Provide the (x, y) coordinate of the cell's center where the given text is located.  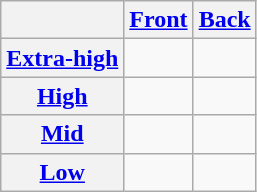
Low (62, 172)
Extra-high (62, 58)
Front (158, 20)
High (62, 96)
Back (224, 20)
Mid (62, 134)
